For the text-containing cell, return its midpoint in [x, y] coordinate format. 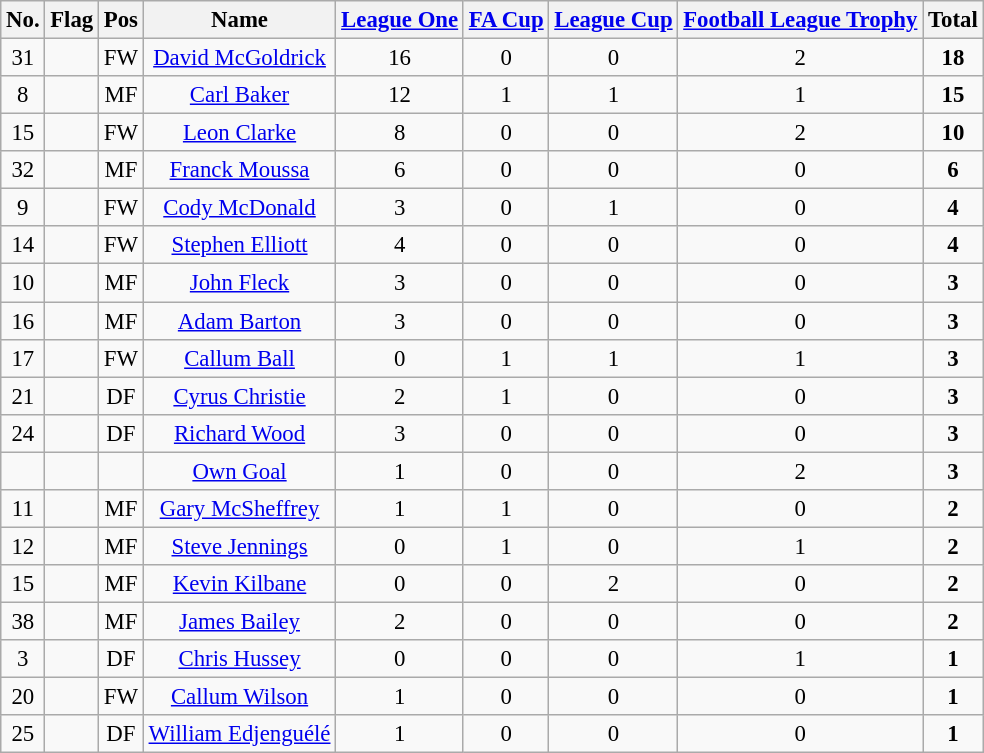
Kevin Kilbane [240, 584]
League Cup [614, 20]
14 [23, 245]
Adam Barton [240, 321]
David McGoldrick [240, 58]
Gary McSheffrey [240, 509]
Cyrus Christie [240, 396]
Stephen Elliott [240, 245]
Football League Trophy [800, 20]
17 [23, 358]
20 [23, 697]
25 [23, 734]
38 [23, 621]
Carl Baker [240, 95]
9 [23, 208]
Total [953, 20]
John Fleck [240, 283]
Flag [72, 20]
18 [953, 58]
Pos [122, 20]
32 [23, 170]
Name [240, 20]
Leon Clarke [240, 133]
Own Goal [240, 471]
FA Cup [506, 20]
James Bailey [240, 621]
Richard Wood [240, 433]
Cody McDonald [240, 208]
24 [23, 433]
Franck Moussa [240, 170]
Steve Jennings [240, 546]
No. [23, 20]
William Edjenguélé [240, 734]
11 [23, 509]
Callum Ball [240, 358]
31 [23, 58]
21 [23, 396]
Callum Wilson [240, 697]
League One [400, 20]
Chris Hussey [240, 659]
